Pinpoint the cell where the given text exists, returning its (X, Y) midpoint coordinate. 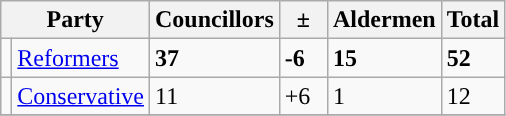
12 (473, 96)
± (303, 20)
1 (384, 96)
37 (215, 58)
Total (473, 20)
+6 (303, 96)
52 (473, 58)
Councillors (215, 20)
15 (384, 58)
Party (76, 20)
-6 (303, 58)
Conservative (81, 96)
Aldermen (384, 20)
Reformers (81, 58)
11 (215, 96)
